For the text-containing cell, return its midpoint in (X, Y) coordinate format. 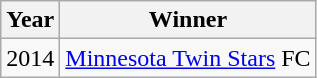
2014 (30, 58)
Year (30, 20)
Winner (188, 20)
Minnesota Twin Stars FC (188, 58)
